Return [X, Y] of the center of cell containing provided text 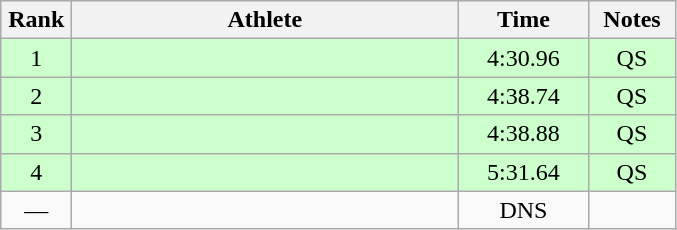
2 [36, 96]
4 [36, 172]
Rank [36, 20]
Time [524, 20]
— [36, 210]
4:30.96 [524, 58]
1 [36, 58]
5:31.64 [524, 172]
Athlete [265, 20]
3 [36, 134]
4:38.74 [524, 96]
DNS [524, 210]
Notes [632, 20]
4:38.88 [524, 134]
